Determine the (x, y) coordinate at the center of the cell enclosing the given text.  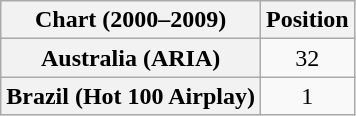
32 (307, 58)
Australia (ARIA) (131, 58)
Chart (2000–2009) (131, 20)
1 (307, 96)
Position (307, 20)
Brazil (Hot 100 Airplay) (131, 96)
